Return [X, Y] of the center of cell containing provided text 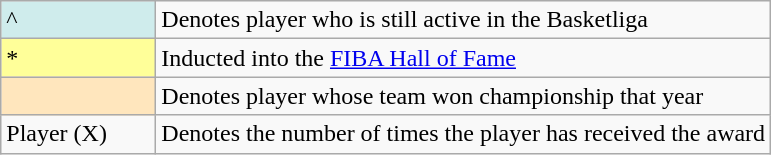
Player (X) [78, 134]
Denotes player who is still active in the Basketliga [464, 20]
Denotes the number of times the player has received the award [464, 134]
^ [78, 20]
* [78, 58]
Denotes player whose team won championship that year [464, 96]
Inducted into the FIBA Hall of Fame [464, 58]
